Extract the (X, Y) coordinate from the center of the cell holding the provided text.  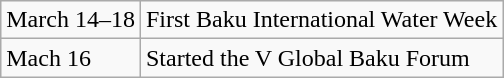
Started the V Global Baku Forum (321, 58)
March 14–18 (71, 20)
First Baku International Water Week (321, 20)
Mach 16 (71, 58)
